Capture the cell that displays the provided text and extract its (X, Y) central coordinate. 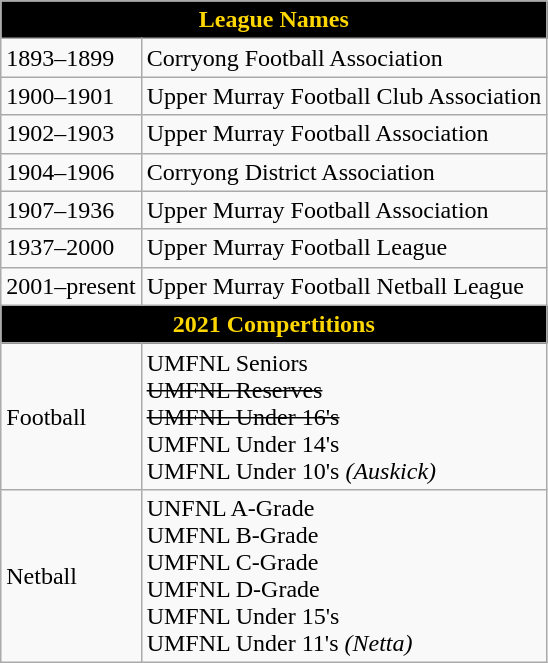
UNFNL A-Grade UMFNL B-GradeUMFNL C-GradeUMFNL D-GradeUMFNL Under 15'sUMFNL Under 11's (Netta) (344, 576)
Corryong Football Association (344, 58)
1900–1901 (71, 96)
Corryong District Association (344, 172)
2001–present (71, 286)
1904–1906 (71, 172)
2021 Compertitions (274, 324)
1902–1903 (71, 134)
1907–1936 (71, 210)
Upper Murray Football Netball League (344, 286)
Football (71, 416)
1893–1899 (71, 58)
Upper Murray Football League (344, 248)
Netball (71, 576)
1937–2000 (71, 248)
Upper Murray Football Club Association (344, 96)
League Names (274, 20)
UMFNL Seniors UMFNL ReservesUMFNL Under 16'sUMFNL Under 14'sUMFNL Under 10's (Auskick) (344, 416)
